Pinpoint the cell where the given text exists, returning its [x, y] midpoint coordinate. 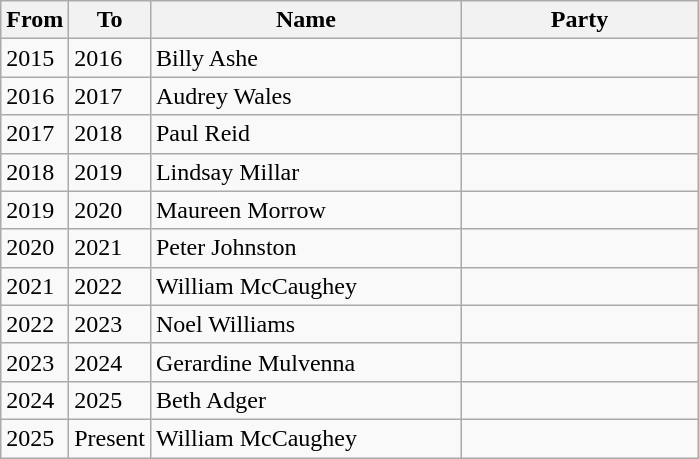
Noel Williams [306, 324]
Peter Johnston [306, 248]
Gerardine Mulvenna [306, 362]
Audrey Wales [306, 96]
Paul Reid [306, 134]
From [35, 20]
To [110, 20]
Billy Ashe [306, 58]
Present [110, 438]
Party [579, 20]
Beth Adger [306, 400]
Name [306, 20]
2015 [35, 58]
Maureen Morrow [306, 210]
Lindsay Millar [306, 172]
